Capture the cell that displays the provided text and extract its [X, Y] central coordinate. 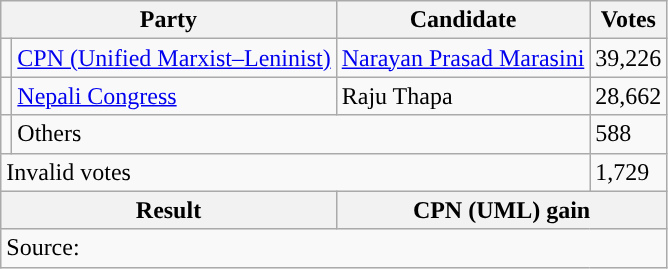
Invalid votes [296, 172]
588 [628, 134]
CPN (UML) gain [502, 210]
Raju Thapa [463, 96]
39,226 [628, 58]
Candidate [463, 20]
Narayan Prasad Marasini [463, 58]
1,729 [628, 172]
Result [168, 210]
Source: [334, 248]
28,662 [628, 96]
Votes [628, 20]
Nepali Congress [174, 96]
Others [301, 134]
Party [168, 20]
CPN (Unified Marxist–Leninist) [174, 58]
